From the cell containing the given text, extract its center point as (X, Y) coordinate. 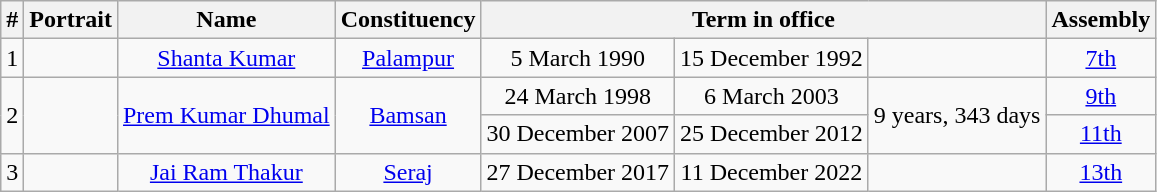
# (12, 20)
13th (1101, 172)
Prem Kumar Dhumal (226, 115)
Palampur (408, 58)
Name (226, 20)
9th (1101, 96)
Shanta Kumar (226, 58)
Jai Ram Thakur (226, 172)
11th (1101, 134)
Assembly (1101, 20)
3 (12, 172)
Portrait (71, 20)
2 (12, 115)
30 December 2007 (578, 134)
Bamsan (408, 115)
6 March 2003 (772, 96)
Term in office (764, 20)
1 (12, 58)
9 years, 343 days (957, 115)
25 December 2012 (772, 134)
11 December 2022 (772, 172)
Seraj (408, 172)
5 March 1990 (578, 58)
15 December 1992 (772, 58)
24 March 1998 (578, 96)
Constituency (408, 20)
7th (1101, 58)
27 December 2017 (578, 172)
